For the text-containing cell, return its midpoint in [X, Y] coordinate format. 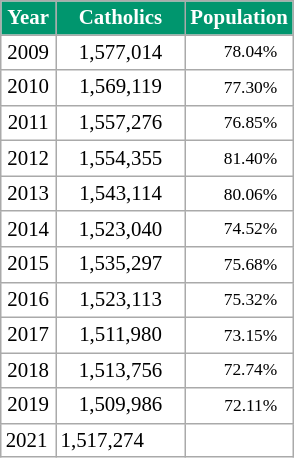
78.04% [238, 52]
1,517,274 [121, 440]
80.06% [238, 194]
1,554,355 [121, 158]
74.52% [238, 228]
2017 [28, 334]
2018 [28, 370]
1,523,113 [121, 300]
1,569,119 [121, 88]
77.30% [238, 88]
Year [28, 18]
2015 [28, 264]
1,509,986 [121, 406]
Population [238, 18]
2010 [28, 88]
1,513,756 [121, 370]
2013 [28, 194]
1,535,297 [121, 264]
2021 [28, 440]
72.11% [238, 406]
2011 [28, 122]
Catholics [121, 18]
73.15% [238, 334]
2019 [28, 406]
81.40% [238, 158]
1,511,980 [121, 334]
2012 [28, 158]
1,523,040 [121, 228]
2014 [28, 228]
75.32% [238, 300]
1,577,014 [121, 52]
2009 [28, 52]
72.74% [238, 370]
75.68% [238, 264]
1,543,114 [121, 194]
2016 [28, 300]
76.85% [238, 122]
1,557,276 [121, 122]
